From the cell containing the given text, extract its center point as [X, Y] coordinate. 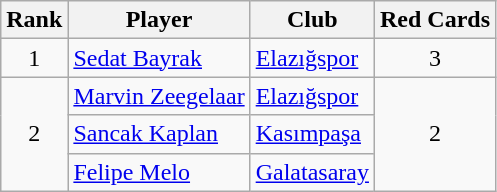
3 [434, 58]
Red Cards [434, 20]
Sedat Bayrak [159, 58]
Rank [34, 20]
Kasımpaşa [312, 134]
1 [34, 58]
Player [159, 20]
Marvin Zeegelaar [159, 96]
Sancak Kaplan [159, 134]
Felipe Melo [159, 172]
Club [312, 20]
Galatasaray [312, 172]
